Output the (X, Y) coordinate of the center of the cell containing the given text.  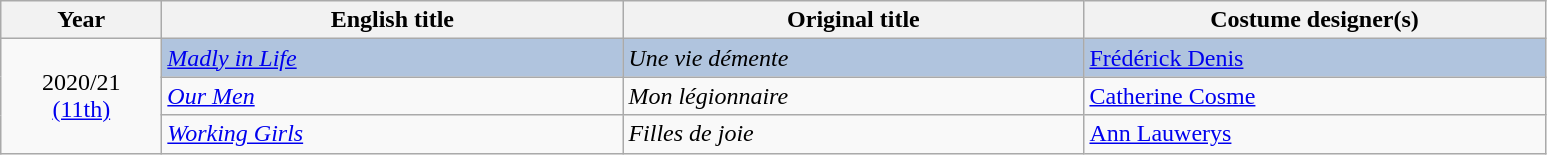
Frédérick Denis (1314, 58)
Mon légionnaire (854, 96)
Working Girls (392, 134)
Year (82, 20)
Catherine Cosme (1314, 96)
Ann Lauwerys (1314, 134)
Original title (854, 20)
Filles de joie (854, 134)
Madly in Life (392, 58)
Costume designer(s) (1314, 20)
English title (392, 20)
Une vie démente (854, 58)
2020/21(11th) (82, 96)
Our Men (392, 96)
